Detect which cell encompasses the target text, then output its [x, y] center coordinate. 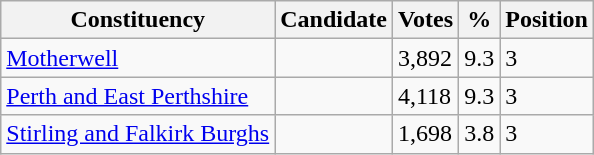
3.8 [480, 134]
Votes [425, 20]
Candidate [334, 20]
% [480, 20]
4,118 [425, 96]
3,892 [425, 58]
Motherwell [138, 58]
Position [547, 20]
Constituency [138, 20]
1,698 [425, 134]
Perth and East Perthshire [138, 96]
Stirling and Falkirk Burghs [138, 134]
